Scan for the cell matching the given text and deliver its [X, Y] coordinate at center. 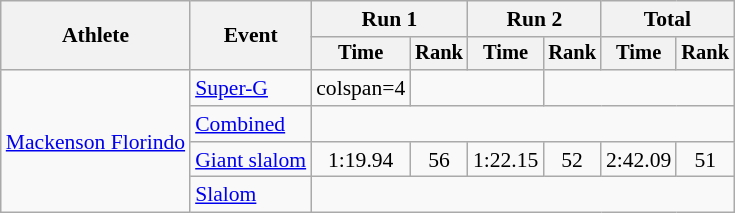
Run 1 [390, 19]
Athlete [96, 36]
colspan=4 [360, 88]
56 [439, 160]
2:42.09 [638, 160]
1:19.94 [360, 160]
Total [668, 19]
52 [572, 160]
Run 2 [534, 19]
Super-G [250, 88]
1:22.15 [506, 160]
51 [705, 160]
Event [250, 36]
Mackenson Florindo [96, 141]
Slalom [250, 195]
Combined [250, 124]
Giant slalom [250, 160]
